Return [x, y] of the center of cell containing provided text 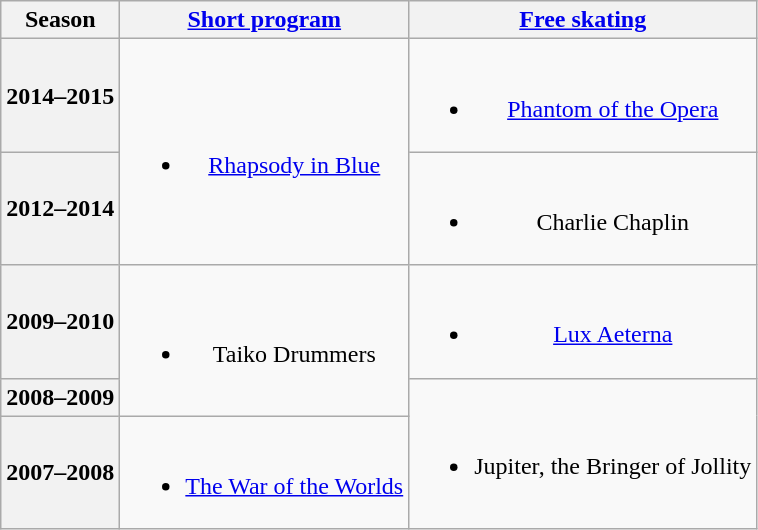
Rhapsody in Blue [264, 152]
Jupiter, the Bringer of Jollity [583, 454]
The War of the Worlds [264, 472]
2007–2008 [60, 472]
Season [60, 20]
Short program [264, 20]
Phantom of the Opera [583, 96]
2008–2009 [60, 397]
Free skating [583, 20]
2014–2015 [60, 96]
2009–2010 [60, 322]
Charlie Chaplin [583, 208]
2012–2014 [60, 208]
Taiko Drummers [264, 340]
Lux Aeterna [583, 322]
